Search for the cell housing the specified text and yield its [X, Y] center coordinate. 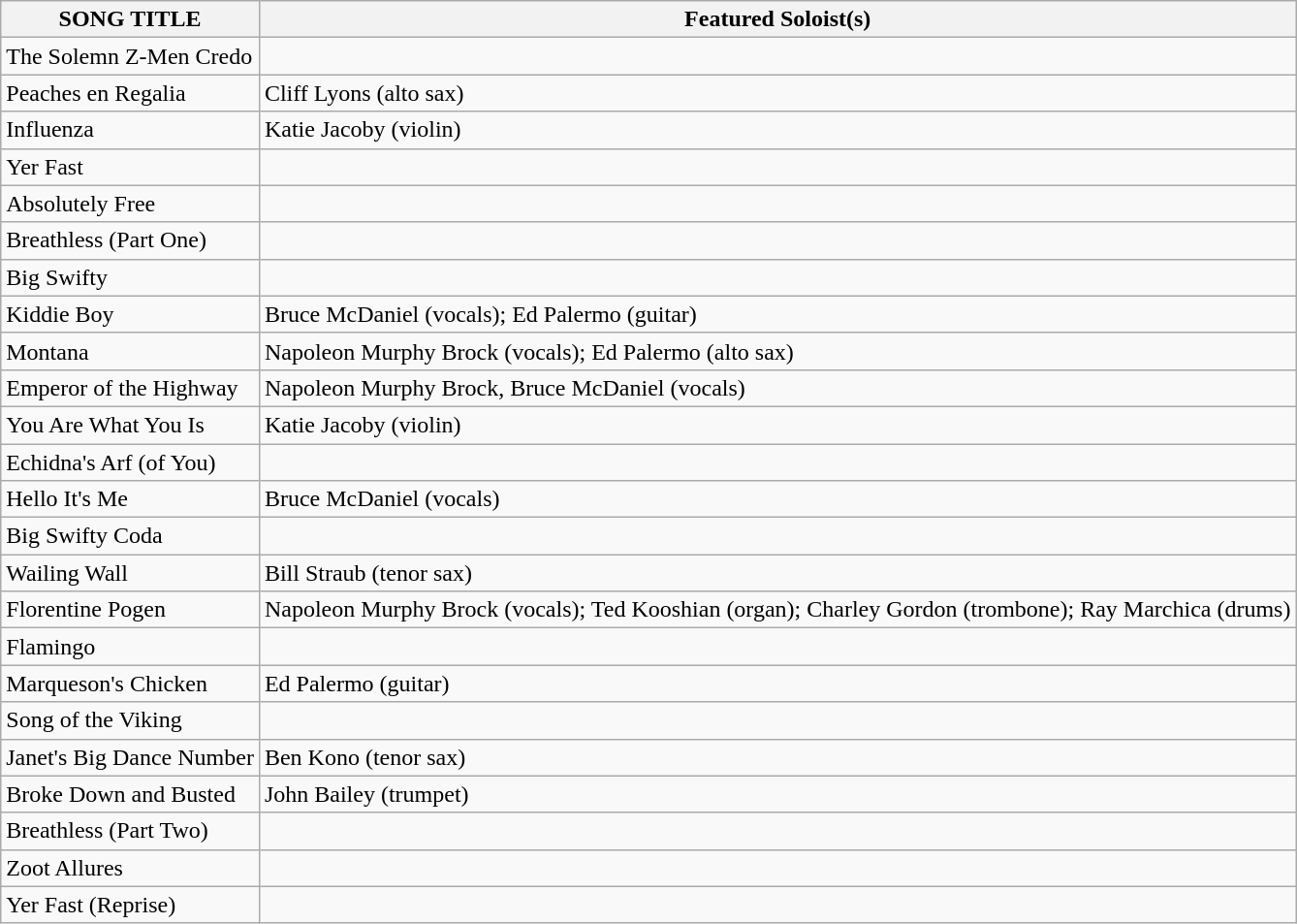
Echidna's Arf (of You) [130, 462]
Big Swifty [130, 277]
Janet's Big Dance Number [130, 757]
Yer Fast [130, 167]
The Solemn Z-Men Credo [130, 56]
You Are What You Is [130, 425]
Bill Straub (tenor sax) [777, 573]
Big Swifty Coda [130, 536]
Cliff Lyons (alto sax) [777, 93]
Broke Down and Busted [130, 794]
Absolutely Free [130, 204]
Peaches en Regalia [130, 93]
Florentine Pogen [130, 610]
SONG TITLE [130, 19]
Ed Palermo (guitar) [777, 684]
Flamingo [130, 647]
Napoleon Murphy Brock (vocals); Ted Kooshian (organ); Charley Gordon (trombone); Ray Marchica (drums) [777, 610]
Bruce McDaniel (vocals) [777, 499]
John Bailey (trumpet) [777, 794]
Wailing Wall [130, 573]
Influenza [130, 130]
Kiddie Boy [130, 314]
Hello It's Me [130, 499]
Zoot Allures [130, 868]
Featured Soloist(s) [777, 19]
Breathless (Part One) [130, 240]
Breathless (Part Two) [130, 831]
Napoleon Murphy Brock (vocals); Ed Palermo (alto sax) [777, 351]
Emperor of the Highway [130, 388]
Marqueson's Chicken [130, 684]
Bruce McDaniel (vocals); Ed Palermo (guitar) [777, 314]
Napoleon Murphy Brock, Bruce McDaniel (vocals) [777, 388]
Ben Kono (tenor sax) [777, 757]
Yer Fast (Reprise) [130, 905]
Song of the Viking [130, 720]
Montana [130, 351]
